Extract the (x, y) coordinate from the center of the cell holding the provided text.  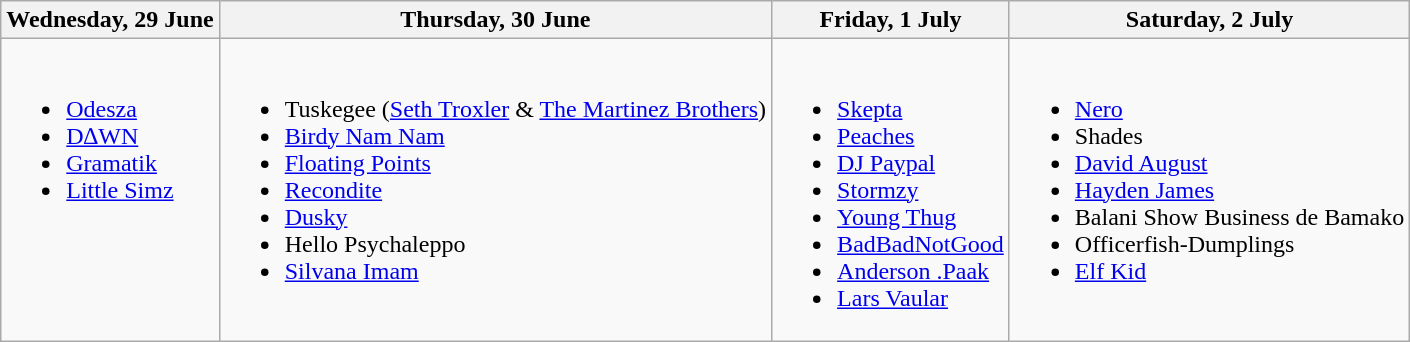
Tuskegee (Seth Troxler & The Martinez Brothers)Birdy Nam NamFloating PointsReconditeDuskyHello PsychaleppoSilvana Imam (495, 190)
OdeszaD∆WNGramatikLittle Simz (110, 190)
SkeptaPeachesDJ PaypalStormzyYoung ThugBadBadNotGoodAnderson .PaakLars Vaular (891, 190)
Thursday, 30 June (495, 20)
Friday, 1 July (891, 20)
NeroShadesDavid AugustHayden JamesBalani Show Business de BamakoOfficerfish-DumplingsElf Kid (1209, 190)
Wednesday, 29 June (110, 20)
Saturday, 2 July (1209, 20)
